Search for the cell housing the specified text and yield its (x, y) center coordinate. 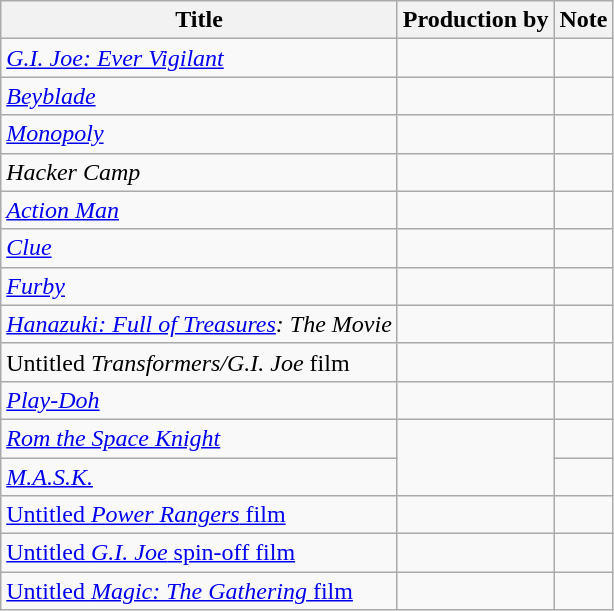
Play-Doh (200, 400)
Title (200, 20)
Production by (476, 20)
G.I. Joe: Ever Vigilant (200, 58)
Furby (200, 286)
Hacker Camp (200, 172)
Clue (200, 248)
M.A.S.K. (200, 477)
Hanazuki: Full of Treasures: The Movie (200, 324)
Untitled Transformers/G.I. Joe film (200, 362)
Note (584, 20)
Untitled G.I. Joe spin-off film (200, 553)
Rom the Space Knight (200, 438)
Beyblade (200, 96)
Untitled Power Rangers film (200, 515)
Action Man (200, 210)
Untitled Magic: The Gathering film (200, 591)
Monopoly (200, 134)
